Identify which cell holds the provided text, then report its (x, y) central coordinate. 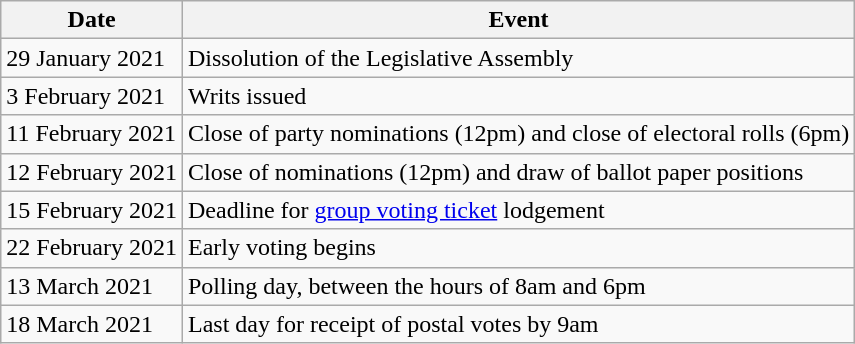
Date (92, 20)
13 March 2021 (92, 286)
Deadline for group voting ticket lodgement (518, 210)
3 February 2021 (92, 96)
Close of nominations (12pm) and draw of ballot paper positions (518, 172)
Close of party nominations (12pm) and close of electoral rolls (6pm) (518, 134)
22 February 2021 (92, 248)
Writs issued (518, 96)
Dissolution of the Legislative Assembly (518, 58)
Early voting begins (518, 248)
15 February 2021 (92, 210)
18 March 2021 (92, 324)
Last day for receipt of postal votes by 9am (518, 324)
Polling day, between the hours of 8am and 6pm (518, 286)
12 February 2021 (92, 172)
29 January 2021 (92, 58)
Event (518, 20)
11 February 2021 (92, 134)
